Detect which cell encompasses the target text, then output its [X, Y] center coordinate. 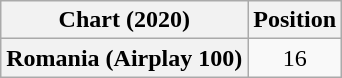
Position [295, 20]
Romania (Airplay 100) [124, 58]
16 [295, 58]
Chart (2020) [124, 20]
